Provide the [X, Y] coordinate of the cell's center where the given text is located.  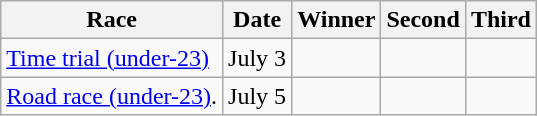
Third [500, 20]
Race [112, 20]
Winner [336, 20]
Time trial (under-23) [112, 58]
Second [423, 20]
July 3 [258, 58]
Date [258, 20]
Road race (under-23). [112, 96]
July 5 [258, 96]
